Detect which cell encompasses the target text, then output its [X, Y] center coordinate. 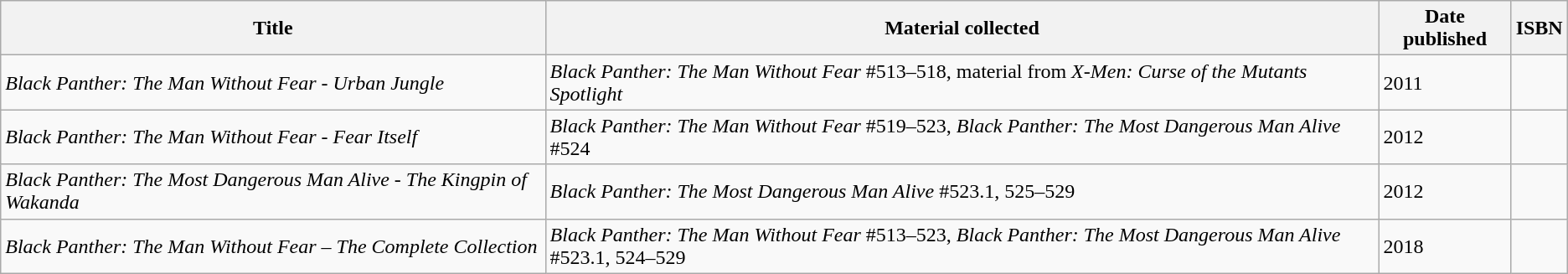
2011 [1445, 82]
Black Panther: The Man Without Fear - Fear Itself [273, 137]
Black Panther: The Man Without Fear #513–523, Black Panther: The Most Dangerous Man Alive #523.1, 524–529 [962, 246]
Black Panther: The Man Without Fear - Urban Jungle [273, 82]
ISBN [1540, 28]
Date published [1445, 28]
2018 [1445, 246]
Black Panther: The Man Without Fear – The Complete Collection [273, 246]
Material collected [962, 28]
Black Panther: The Man Without Fear #519–523, Black Panther: The Most Dangerous Man Alive #524 [962, 137]
Black Panther: The Most Dangerous Man Alive #523.1, 525–529 [962, 191]
Black Panther: The Most Dangerous Man Alive - The Kingpin of Wakanda [273, 191]
Black Panther: The Man Without Fear #513–518, material from X-Men: Curse of the Mutants Spotlight [962, 82]
Title [273, 28]
